Find where the given text appears and provide that cell's center as (X, Y) coordinate. 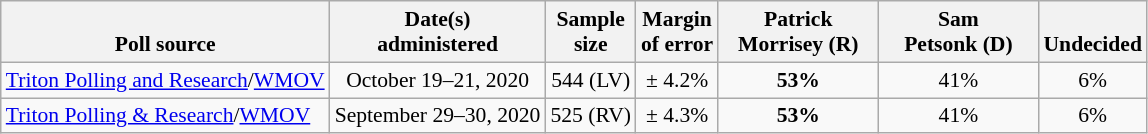
Samplesize (590, 32)
Triton Polling and Research/WMOV (166, 80)
Date(s)administered (438, 32)
± 4.2% (677, 80)
± 4.3% (677, 116)
SamPetsonk (D) (958, 32)
Poll source (166, 32)
PatrickMorrisey (R) (798, 32)
544 (LV) (590, 80)
Marginof error (677, 32)
Undecided (1092, 32)
September 29–30, 2020 (438, 116)
October 19–21, 2020 (438, 80)
Triton Polling & Research/WMOV (166, 116)
525 (RV) (590, 116)
